Locate the cell with the specified text and output its [X, Y] center coordinate. 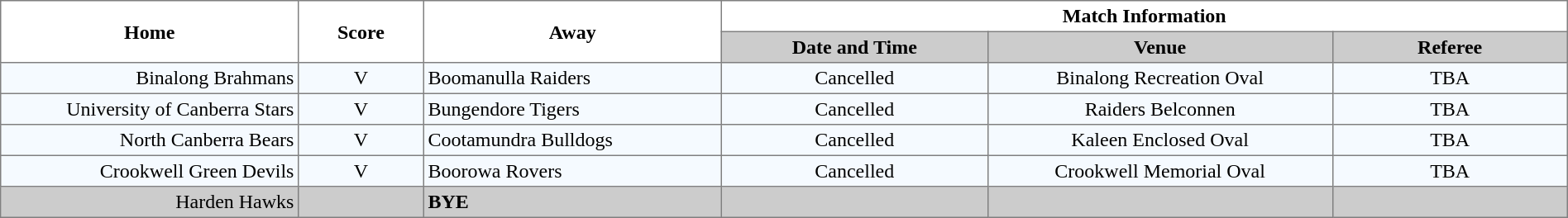
Away [572, 31]
Raiders Belconnen [1159, 109]
Referee [1450, 47]
BYE [572, 202]
Score [361, 31]
Binalong Brahmans [150, 78]
Kaleen Enclosed Oval [1159, 140]
Cootamundra Bulldogs [572, 140]
Crookwell Green Devils [150, 171]
Venue [1159, 47]
Boomanulla Raiders [572, 78]
Date and Time [854, 47]
University of Canberra Stars [150, 109]
Harden Hawks [150, 202]
Crookwell Memorial Oval [1159, 171]
Bungendore Tigers [572, 109]
Binalong Recreation Oval [1159, 78]
Boorowa Rovers [572, 171]
Match Information [1145, 17]
Home [150, 31]
North Canberra Bears [150, 140]
